Pinpoint the cell where the given text exists, returning its (X, Y) midpoint coordinate. 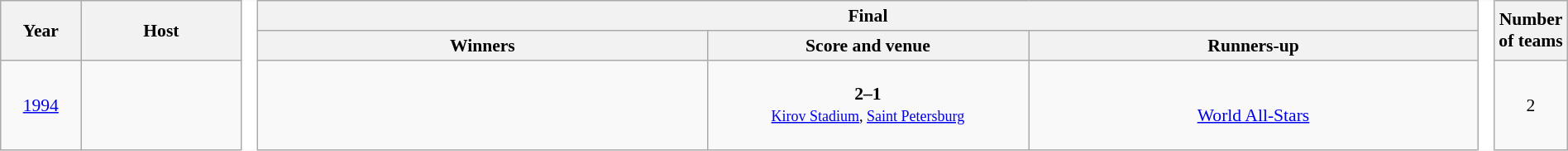
Year (41, 30)
Winners (482, 46)
World All-Stars (1254, 105)
Score and venue (868, 46)
2–1Kirov Stadium, Saint Petersburg (868, 105)
Number of teams (1531, 30)
Runners-up (1254, 46)
2 (1531, 105)
Host (161, 30)
1994 (41, 105)
Final (868, 16)
